From the cell containing the given text, extract its center point as (X, Y) coordinate. 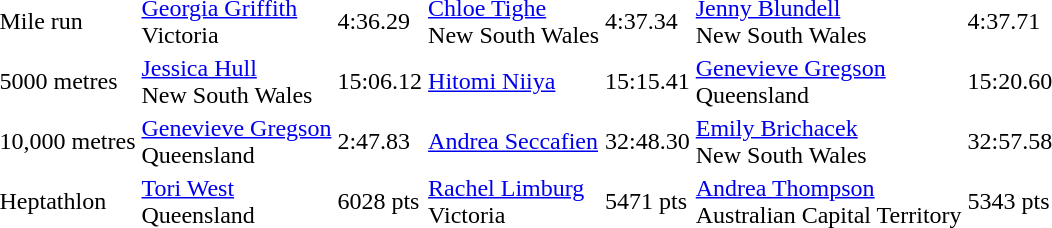
Emily BrichacekNew South Wales (828, 142)
2:47.83 (380, 142)
15:06.12 (380, 82)
32:48.30 (648, 142)
Andrea Seccafien (514, 142)
15:15.41 (648, 82)
Hitomi Niiya (514, 82)
Jessica HullNew South Wales (236, 82)
